Locate the cell with the specified text and output its [X, Y] center coordinate. 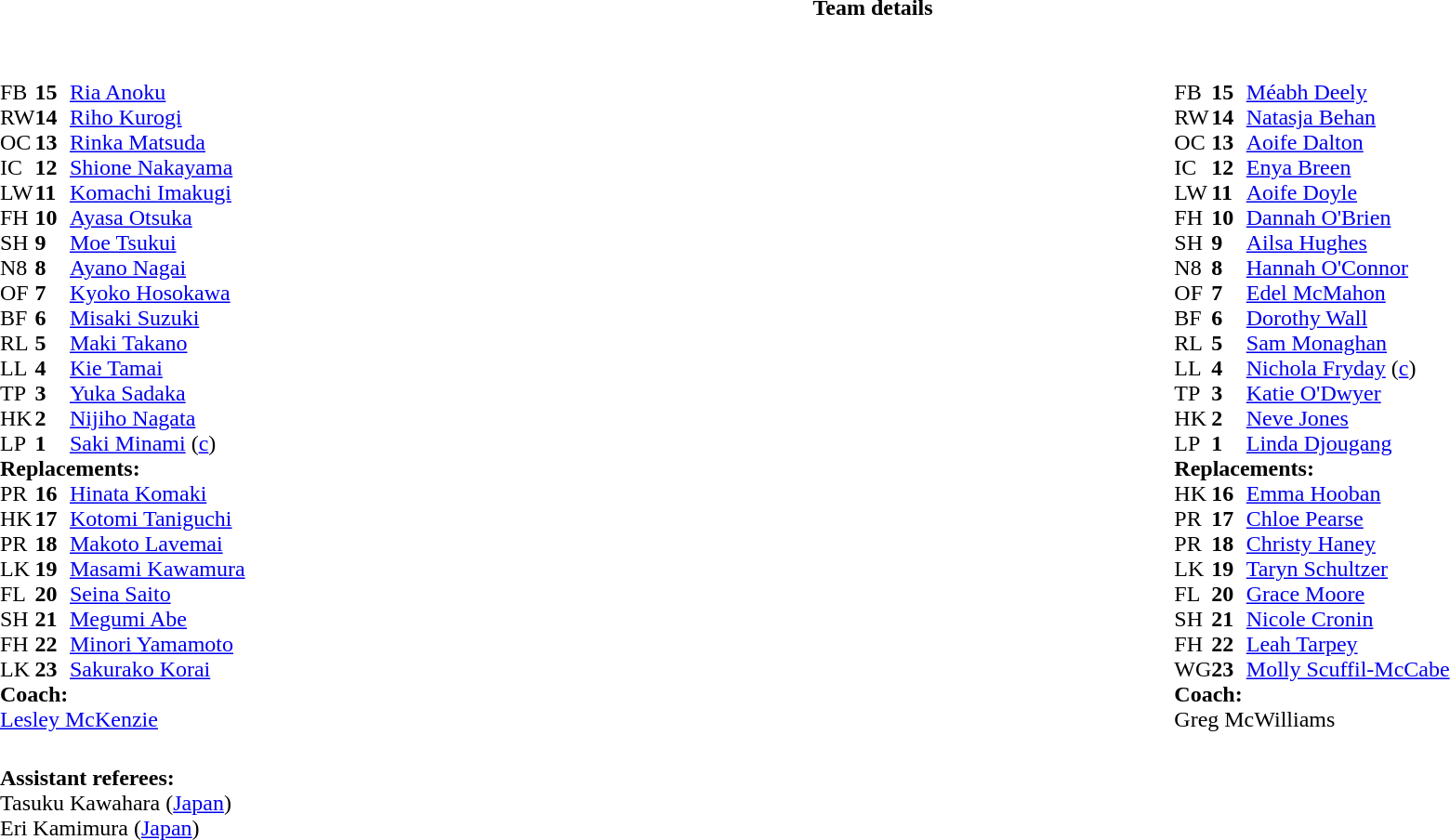
Neve Jones [1348, 418]
Lesley McKenzie [123, 719]
Edel McMahon [1348, 294]
Nicole Cronin [1348, 619]
Aoife Dalton [1348, 143]
Misaki Suzuki [158, 318]
Ayano Nagai [158, 268]
Nichola Fryday (c) [1348, 368]
Hinata Komaki [158, 494]
Méabh Deely [1348, 93]
Masami Kawamura [158, 569]
Nijiho Nagata [158, 418]
Greg McWilliams [1312, 719]
Komachi Imakugi [158, 193]
Sakurako Korai [158, 669]
Aoife Doyle [1348, 193]
Emma Hooban [1348, 494]
Dorothy Wall [1348, 318]
Linda Djougang [1348, 444]
Natasja Behan [1348, 117]
Molly Scuffil-McCabe [1348, 669]
Taryn Schultzer [1348, 569]
Maki Takano [158, 344]
Christy Haney [1348, 545]
Enya Breen [1348, 167]
Grace Moore [1348, 595]
Riho Kurogi [158, 117]
Moe Tsukui [158, 243]
Kyoko Hosokawa [158, 294]
Shione Nakayama [158, 167]
Hannah O'Connor [1348, 268]
Leah Tarpey [1348, 645]
Ria Anoku [158, 93]
Seina Saito [158, 595]
WG [1193, 669]
Saki Minami (c) [158, 444]
Makoto Lavemai [158, 545]
Dannah O'Brien [1348, 217]
Ayasa Otsuka [158, 217]
Katie O'Dwyer [1348, 394]
Megumi Abe [158, 619]
Sam Monaghan [1348, 344]
Minori Yamamoto [158, 645]
Chloe Pearse [1348, 518]
Rinka Matsuda [158, 143]
Yuka Sadaka [158, 394]
Ailsa Hughes [1348, 243]
Kie Tamai [158, 368]
Kotomi Taniguchi [158, 518]
